Identify which cell holds the provided text, then report its (X, Y) central coordinate. 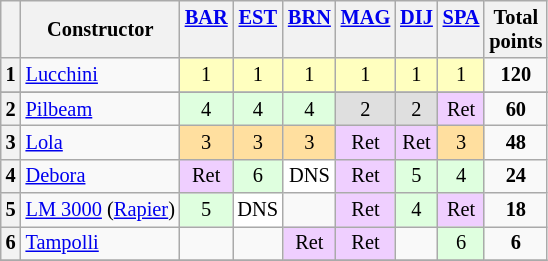
Debora (100, 176)
60 (516, 109)
Totalpoints (516, 29)
24 (516, 176)
EST (258, 29)
LM 3000 (Rapier) (100, 210)
18 (516, 210)
MAG (366, 29)
Pilbeam (100, 109)
SPA (462, 29)
DIJ (416, 29)
120 (516, 75)
Lola (100, 142)
Lucchini (100, 75)
Constructor (100, 29)
BAR (206, 29)
48 (516, 142)
BRN (310, 29)
Tampolli (100, 243)
